Find where the given text appears and provide that cell's center as (x, y) coordinate. 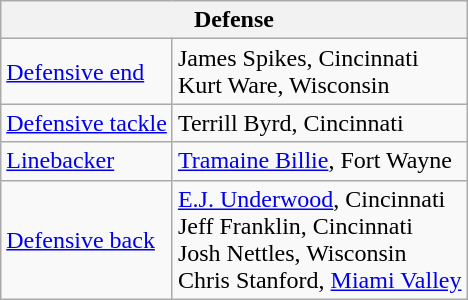
James Spikes, CincinnatiKurt Ware, Wisconsin (320, 72)
E.J. Underwood, CincinnatiJeff Franklin, Cincinnati Josh Nettles, WisconsinChris Stanford, Miami Valley (320, 240)
Terrill Byrd, Cincinnati (320, 123)
Defensive end (87, 72)
Tramaine Billie, Fort Wayne (320, 161)
Defensive back (87, 240)
Defensive tackle (87, 123)
Defense (234, 20)
Linebacker (87, 161)
